Extract the [x, y] coordinate from the center of the cell holding the provided text.  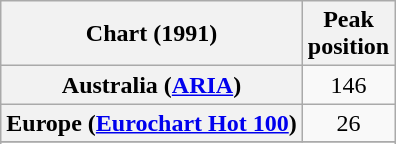
146 [348, 85]
Europe (Eurochart Hot 100) [152, 123]
Chart (1991) [152, 34]
Australia (ARIA) [152, 85]
Peakposition [348, 34]
26 [348, 123]
